Search for the cell housing the specified text and yield its [x, y] center coordinate. 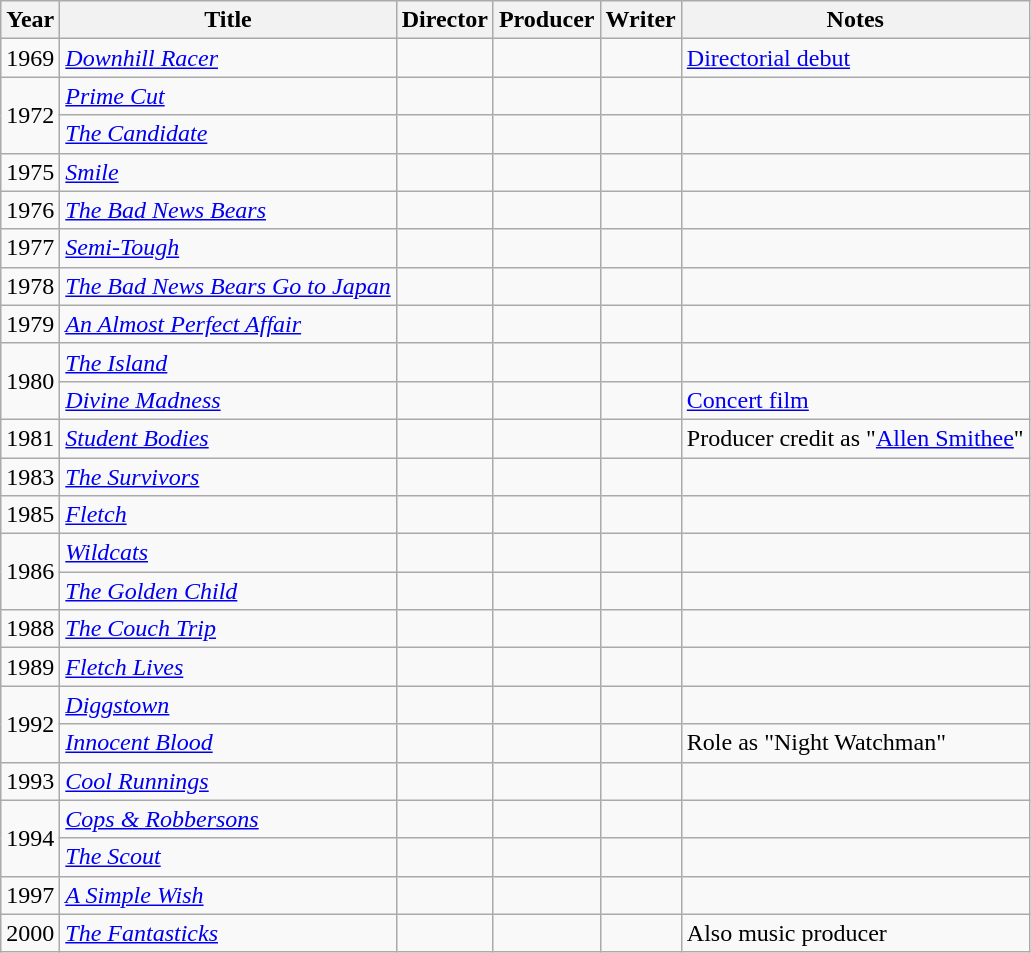
The Candidate [228, 134]
Fletch Lives [228, 667]
1986 [30, 572]
The Bad News Bears [228, 210]
Directorial debut [855, 58]
Divine Madness [228, 400]
Director [444, 20]
Notes [855, 20]
The Golden Child [228, 591]
Fletch [228, 515]
The Survivors [228, 477]
1979 [30, 324]
1985 [30, 515]
Title [228, 20]
1969 [30, 58]
1972 [30, 115]
Downhill Racer [228, 58]
1975 [30, 172]
The Fantasticks [228, 933]
1978 [30, 286]
Producer credit as "Allen Smithee" [855, 438]
1993 [30, 781]
Year [30, 20]
Cool Runnings [228, 781]
Also music producer [855, 933]
The Bad News Bears Go to Japan [228, 286]
Producer [546, 20]
1980 [30, 381]
The Couch Trip [228, 629]
2000 [30, 933]
Wildcats [228, 553]
1983 [30, 477]
Smile [228, 172]
1989 [30, 667]
Concert film [855, 400]
1981 [30, 438]
1977 [30, 248]
A Simple Wish [228, 895]
Semi-Tough [228, 248]
Diggstown [228, 705]
Role as "Night Watchman" [855, 743]
Prime Cut [228, 96]
The Island [228, 362]
Cops & Robbersons [228, 819]
Student Bodies [228, 438]
1976 [30, 210]
1988 [30, 629]
1992 [30, 724]
1994 [30, 838]
Innocent Blood [228, 743]
Writer [640, 20]
1997 [30, 895]
An Almost Perfect Affair [228, 324]
The Scout [228, 857]
